Scan for the cell matching the given text and deliver its [X, Y] coordinate at center. 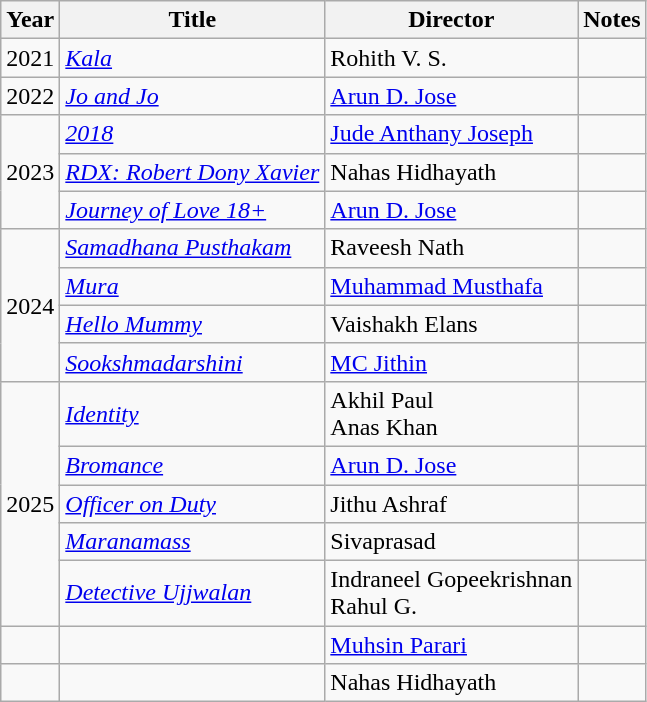
2023 [30, 172]
Jo and Jo [192, 96]
Director [452, 20]
Detective Ujjwalan [192, 594]
Jithu Ashraf [452, 503]
Muhsin Parari [452, 645]
Bromance [192, 465]
2018 [192, 134]
Maranamass [192, 542]
Hello Mummy [192, 324]
Indraneel GopeekrishnanRahul G. [452, 594]
2022 [30, 96]
Identity [192, 414]
Mura [192, 286]
Notes [612, 20]
Sivaprasad [452, 542]
Kala [192, 58]
Journey of Love 18+ [192, 210]
2025 [30, 503]
Title [192, 20]
Raveesh Nath [452, 248]
Rohith V. S. [452, 58]
MC Jithin [452, 362]
2024 [30, 305]
Officer on Duty [192, 503]
Year [30, 20]
RDX: Robert Dony Xavier [192, 172]
Samadhana Pusthakam [192, 248]
Akhil PaulAnas Khan [452, 414]
2021 [30, 58]
Jude Anthany Joseph [452, 134]
Sookshmadarshini [192, 362]
Muhammad Musthafa [452, 286]
Vaishakh Elans [452, 324]
